Return the [x, y] coordinate for the center point of the cell that contains the specified text.  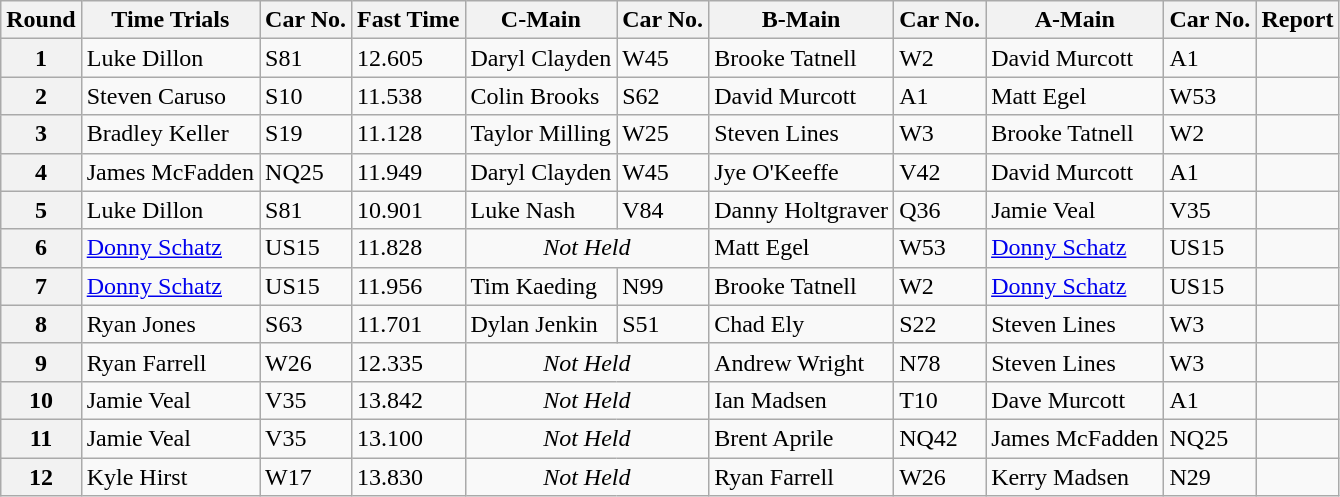
Fast Time [408, 20]
3 [41, 134]
Andrew Wright [802, 362]
Q36 [940, 210]
13.830 [408, 477]
S63 [306, 324]
Report [1298, 20]
11.949 [408, 172]
4 [41, 172]
11.701 [408, 324]
Luke Nash [541, 210]
10 [41, 400]
S19 [306, 134]
V84 [663, 210]
A-Main [1075, 20]
Bradley Keller [170, 134]
12 [41, 477]
Steven Caruso [170, 96]
13.100 [408, 438]
5 [41, 210]
N99 [663, 286]
6 [41, 248]
S10 [306, 96]
Jye O'Keeffe [802, 172]
S51 [663, 324]
11.828 [408, 248]
13.842 [408, 400]
7 [41, 286]
11 [41, 438]
Dave Murcott [1075, 400]
T10 [940, 400]
12.605 [408, 58]
Round [41, 20]
11.128 [408, 134]
NQ42 [940, 438]
S62 [663, 96]
10.901 [408, 210]
Tim Kaeding [541, 286]
Ian Madsen [802, 400]
B-Main [802, 20]
8 [41, 324]
Colin Brooks [541, 96]
Dylan Jenkin [541, 324]
11.956 [408, 286]
W25 [663, 134]
W17 [306, 477]
Taylor Milling [541, 134]
2 [41, 96]
S22 [940, 324]
Danny Holtgraver [802, 210]
12.335 [408, 362]
11.538 [408, 96]
Ryan Jones [170, 324]
C-Main [541, 20]
9 [41, 362]
Chad Ely [802, 324]
N29 [1210, 477]
Kyle Hirst [170, 477]
Brent Aprile [802, 438]
V42 [940, 172]
N78 [940, 362]
Time Trials [170, 20]
Kerry Madsen [1075, 477]
1 [41, 58]
